For the text-containing cell, return its midpoint in [x, y] coordinate format. 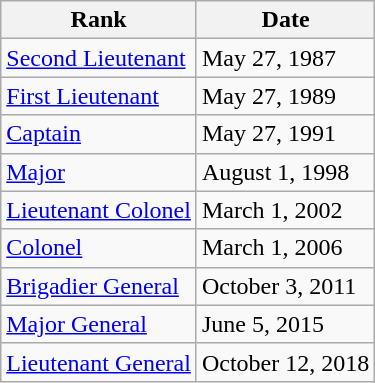
May 27, 1989 [285, 96]
Major General [99, 324]
May 27, 1991 [285, 134]
June 5, 2015 [285, 324]
Colonel [99, 248]
Rank [99, 20]
May 27, 1987 [285, 58]
March 1, 2006 [285, 248]
Date [285, 20]
August 1, 1998 [285, 172]
Lieutenant Colonel [99, 210]
Captain [99, 134]
Lieutenant General [99, 362]
March 1, 2002 [285, 210]
First Lieutenant [99, 96]
Second Lieutenant [99, 58]
Major [99, 172]
October 12, 2018 [285, 362]
Brigadier General [99, 286]
October 3, 2011 [285, 286]
